Determine the [x, y] coordinate at the center of the cell enclosing the given text.  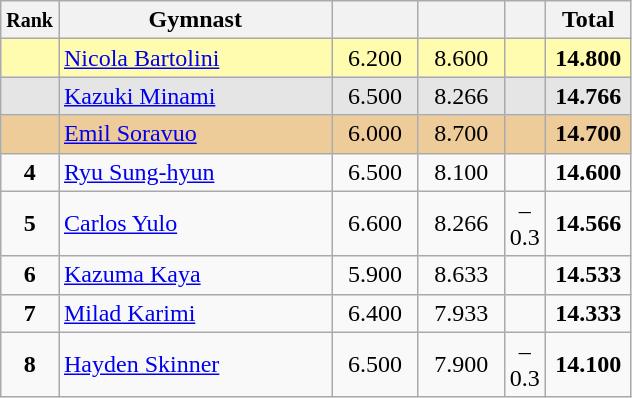
8 [30, 364]
6.400 [375, 313]
5.900 [375, 275]
Kazuki Minami [195, 96]
8.100 [461, 172]
7 [30, 313]
5 [30, 224]
14.800 [588, 58]
Milad Karimi [195, 313]
6.200 [375, 58]
8.633 [461, 275]
6 [30, 275]
Kazuma Kaya [195, 275]
14.600 [588, 172]
14.333 [588, 313]
Hayden Skinner [195, 364]
14.533 [588, 275]
Rank [30, 20]
Total [588, 20]
7.933 [461, 313]
Emil Soravuo [195, 134]
14.566 [588, 224]
7.900 [461, 364]
14.100 [588, 364]
6.600 [375, 224]
4 [30, 172]
14.766 [588, 96]
Gymnast [195, 20]
Carlos Yulo [195, 224]
6.000 [375, 134]
8.700 [461, 134]
8.600 [461, 58]
Ryu Sung-hyun [195, 172]
Nicola Bartolini [195, 58]
14.700 [588, 134]
